Identify which cell holds the provided text, then report its (x, y) central coordinate. 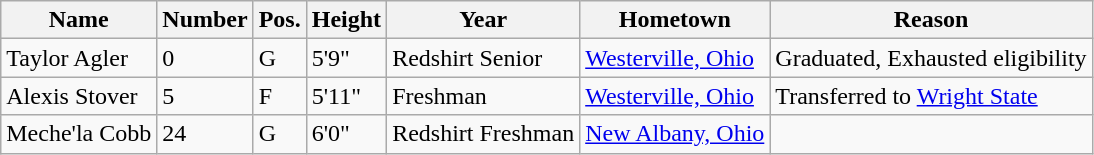
Transferred to Wright State (931, 96)
Redshirt Senior (484, 58)
5'9" (346, 58)
Year (484, 20)
New Albany, Ohio (675, 134)
Alexis Stover (79, 96)
Taylor Agler (79, 58)
F (280, 96)
Meche'la Cobb (79, 134)
Height (346, 20)
Reason (931, 20)
Name (79, 20)
Pos. (280, 20)
24 (205, 134)
Graduated, Exhausted eligibility (931, 58)
Redshirt Freshman (484, 134)
5'11" (346, 96)
0 (205, 58)
Number (205, 20)
Hometown (675, 20)
Freshman (484, 96)
6'0" (346, 134)
5 (205, 96)
